Determine the [x, y] coordinate at the center of the cell enclosing the given text.  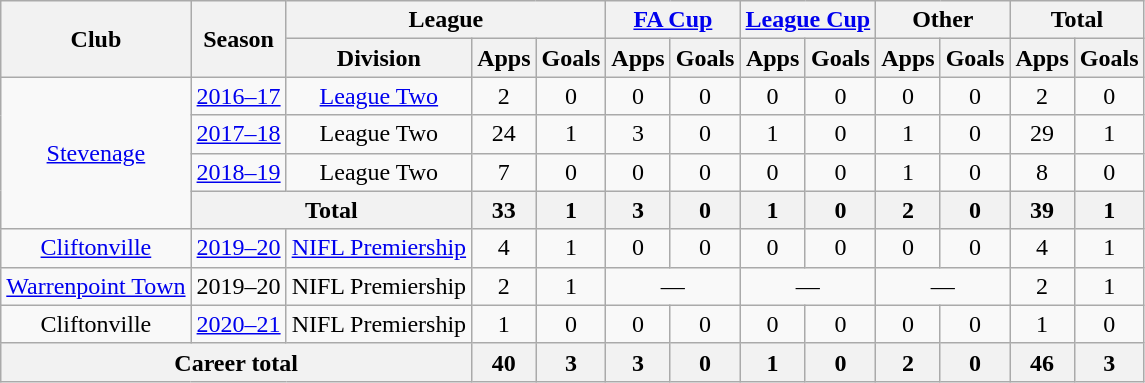
40 [504, 362]
Warrenpoint Town [96, 286]
2020–21 [238, 324]
2016–17 [238, 96]
Club [96, 39]
7 [504, 172]
Division [378, 58]
24 [504, 134]
2017–18 [238, 134]
Season [238, 39]
Other [943, 20]
2018–19 [238, 172]
46 [1042, 362]
FA Cup [673, 20]
Stevenage [96, 153]
29 [1042, 134]
33 [504, 210]
League Cup [808, 20]
Career total [236, 362]
39 [1042, 210]
8 [1042, 172]
League [446, 20]
